Determine the (x, y) coordinate at the center of the cell enclosing the given text.  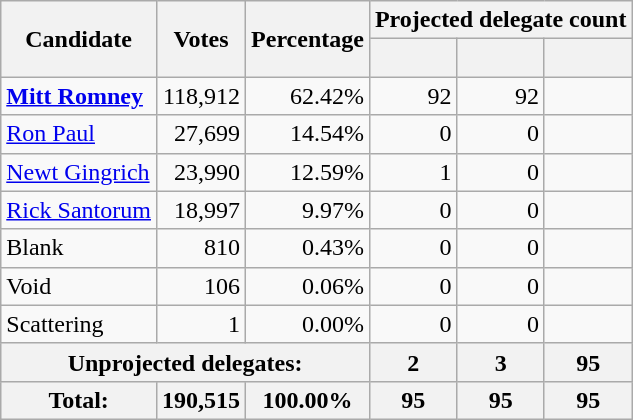
18,997 (200, 210)
Votes (200, 39)
2 (413, 362)
Rick Santorum (79, 210)
Void (79, 286)
190,515 (200, 400)
Ron Paul (79, 134)
106 (200, 286)
100.00% (308, 400)
Projected delegate count (500, 20)
3 (501, 362)
Blank (79, 248)
62.42% (308, 96)
23,990 (200, 172)
Percentage (308, 39)
Total: (79, 400)
810 (200, 248)
14.54% (308, 134)
0.00% (308, 324)
Candidate (79, 39)
Scattering (79, 324)
27,699 (200, 134)
9.97% (308, 210)
12.59% (308, 172)
Unprojected delegates: (186, 362)
Newt Gingrich (79, 172)
118,912 (200, 96)
0.06% (308, 286)
Mitt Romney (79, 96)
0.43% (308, 248)
